Scan for the cell matching the given text and deliver its [x, y] coordinate at center. 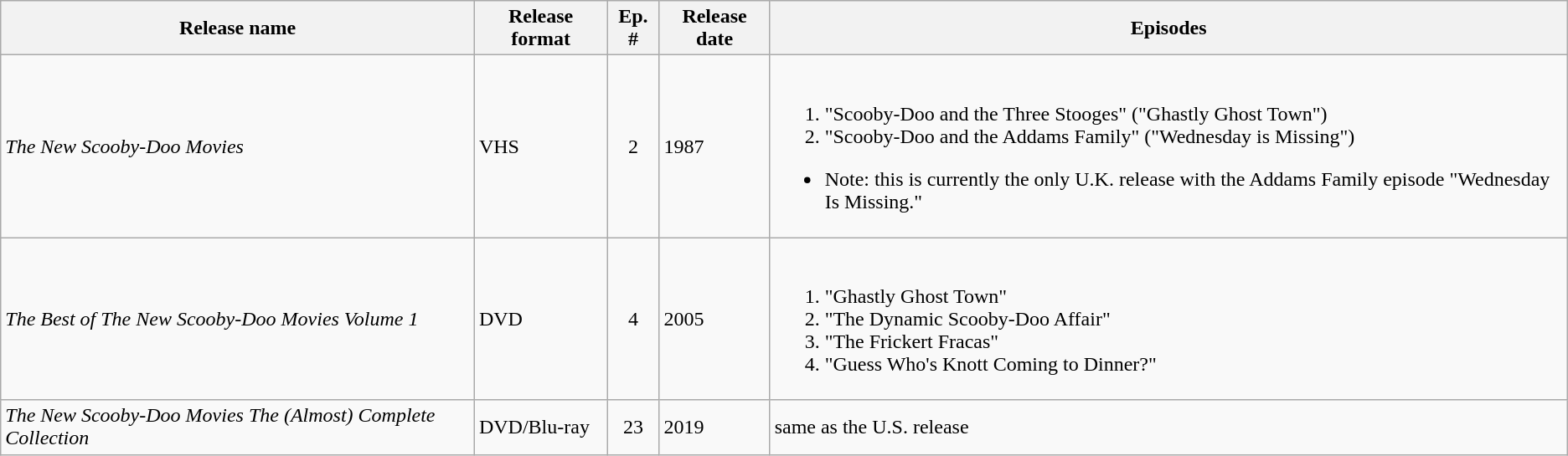
DVD/Blu-ray [540, 427]
2019 [714, 427]
Ep. # [633, 28]
Release name [238, 28]
VHS [540, 146]
2 [633, 146]
2005 [714, 319]
The Best of The New Scooby-Doo Movies Volume 1 [238, 319]
Episodes [1168, 28]
same as the U.S. release [1168, 427]
DVD [540, 319]
The New Scooby-Doo Movies The (Almost) Complete Collection [238, 427]
The New Scooby-Doo Movies [238, 146]
Release format [540, 28]
"Ghastly Ghost Town""The Dynamic Scooby-Doo Affair""The Frickert Fracas""Guess Who's Knott Coming to Dinner?" [1168, 319]
Release date [714, 28]
23 [633, 427]
4 [633, 319]
1987 [714, 146]
